Output the [x, y] coordinate of the center of the cell containing the given text.  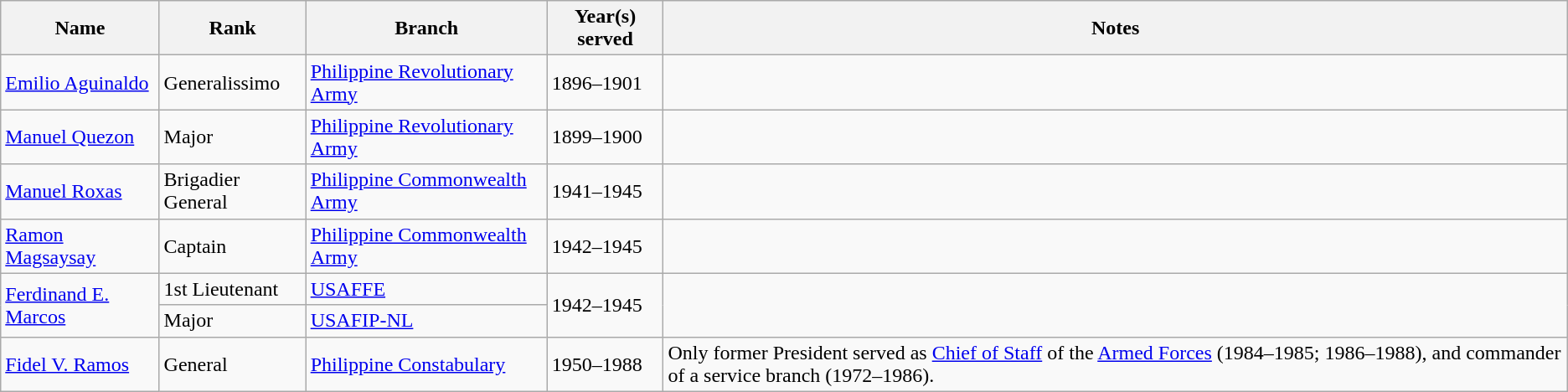
Philippine Constabulary [426, 364]
1899–1900 [605, 137]
USAFIP-NL [426, 321]
Rank [233, 28]
Fidel V. Ramos [80, 364]
Captain [233, 246]
Manuel Roxas [80, 191]
Branch [426, 28]
1st Lieutenant [233, 289]
Generalissimo [233, 82]
Manuel Quezon [80, 137]
1950–1988 [605, 364]
Only former President served as Chief of Staff of the Armed Forces (1984–1985; 1986–1988), and commander of a service branch (1972–1986). [1116, 364]
Brigadier General [233, 191]
Emilio Aguinaldo [80, 82]
Notes [1116, 28]
General [233, 364]
Name [80, 28]
Year(s) served [605, 28]
Ferdinand E. Marcos [80, 305]
1896–1901 [605, 82]
Ramon Magsaysay [80, 246]
USAFFE [426, 289]
1941–1945 [605, 191]
